Find where the given text appears and provide that cell's center as [X, Y] coordinate. 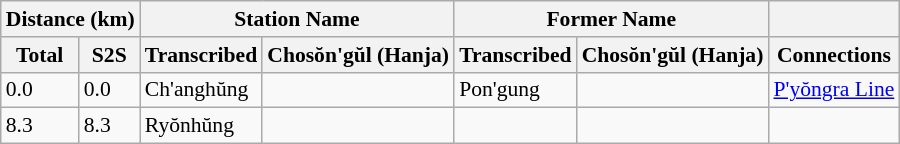
Station Name [297, 19]
Connections [834, 55]
Distance (km) [70, 19]
Total [40, 55]
Ch'anghŭng [201, 90]
Pon'gung [515, 90]
Ryŏnhŭng [201, 126]
Former Name [611, 19]
P'yŏngra Line [834, 90]
S2S [110, 55]
